Provide the [x, y] coordinate of the cell's center where the given text is located.  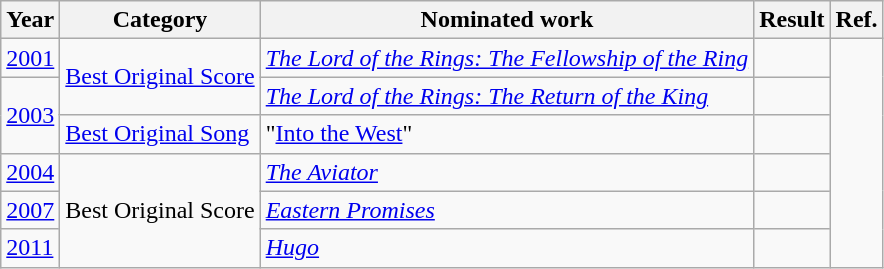
Eastern Promises [507, 210]
Category [160, 20]
2001 [30, 58]
Ref. [856, 20]
2011 [30, 248]
2007 [30, 210]
The Lord of the Rings: The Fellowship of the Ring [507, 58]
Year [30, 20]
2004 [30, 172]
The Aviator [507, 172]
The Lord of the Rings: The Return of the King [507, 96]
Best Original Song [160, 134]
Hugo [507, 248]
2003 [30, 115]
"Into the West" [507, 134]
Nominated work [507, 20]
Result [792, 20]
